Capture the cell that displays the provided text and extract its (X, Y) central coordinate. 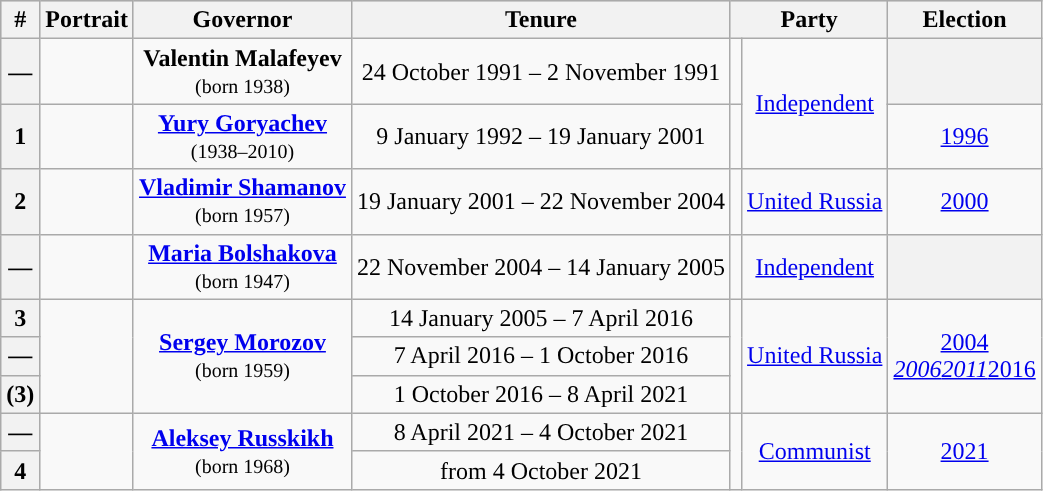
9 January 1992 – 19 January 2001 (540, 136)
4 (20, 470)
Sergey Morozov(born 1959) (242, 356)
2021 (964, 451)
24 October 1991 – 2 November 1991 (540, 72)
Yury Goryachev(1938–2010) (242, 136)
Election (964, 20)
2 (20, 202)
22 November 2004 – 14 January 2005 (540, 266)
from 4 October 2021 (540, 470)
8 April 2021 – 4 October 2021 (540, 432)
14 January 2005 – 7 April 2016 (540, 318)
Tenure (540, 20)
Aleksey Russkikh(born 1968) (242, 451)
Valentin Malafeyev(born 1938) (242, 72)
3 (20, 318)
1 (20, 136)
7 April 2016 – 1 October 2016 (540, 356)
Party (808, 20)
Communist (815, 451)
2000 (964, 202)
1996 (964, 136)
Vladimir Shamanov(born 1957) (242, 202)
2004200620112016 (964, 356)
# (20, 20)
1 October 2016 – 8 April 2021 (540, 394)
19 January 2001 – 22 November 2004 (540, 202)
Governor (242, 20)
(3) (20, 394)
Maria Bolshakova(born 1947) (242, 266)
Portrait (87, 20)
